Determine the [x, y] coordinate at the center of the cell enclosing the given text.  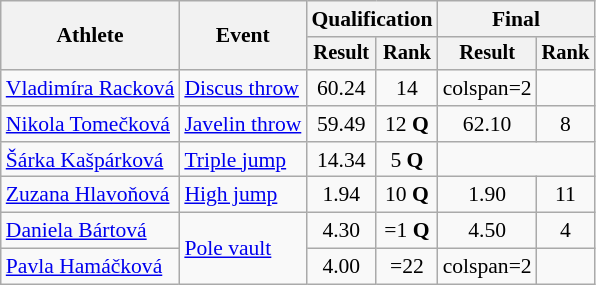
Discus throw [242, 88]
4.30 [341, 231]
Qualification [372, 19]
12 Q [406, 124]
60.24 [341, 88]
Final [516, 19]
=1 Q [406, 231]
62.10 [488, 124]
Nikola Tomečková [90, 124]
14 [406, 88]
High jump [242, 195]
5 Q [406, 160]
11 [566, 195]
Event [242, 36]
Daniela Bártová [90, 231]
14.34 [341, 160]
4 [566, 231]
Pavla Hamáčková [90, 267]
4.00 [341, 267]
1.90 [488, 195]
Pole vault [242, 248]
Zuzana Hlavoňová [90, 195]
Javelin throw [242, 124]
=22 [406, 267]
10 Q [406, 195]
Šárka Kašpárková [90, 160]
Vladimíra Racková [90, 88]
Athlete [90, 36]
59.49 [341, 124]
4.50 [488, 231]
1.94 [341, 195]
Triple jump [242, 160]
8 [566, 124]
